From the cell containing the given text, extract its center point as [X, Y] coordinate. 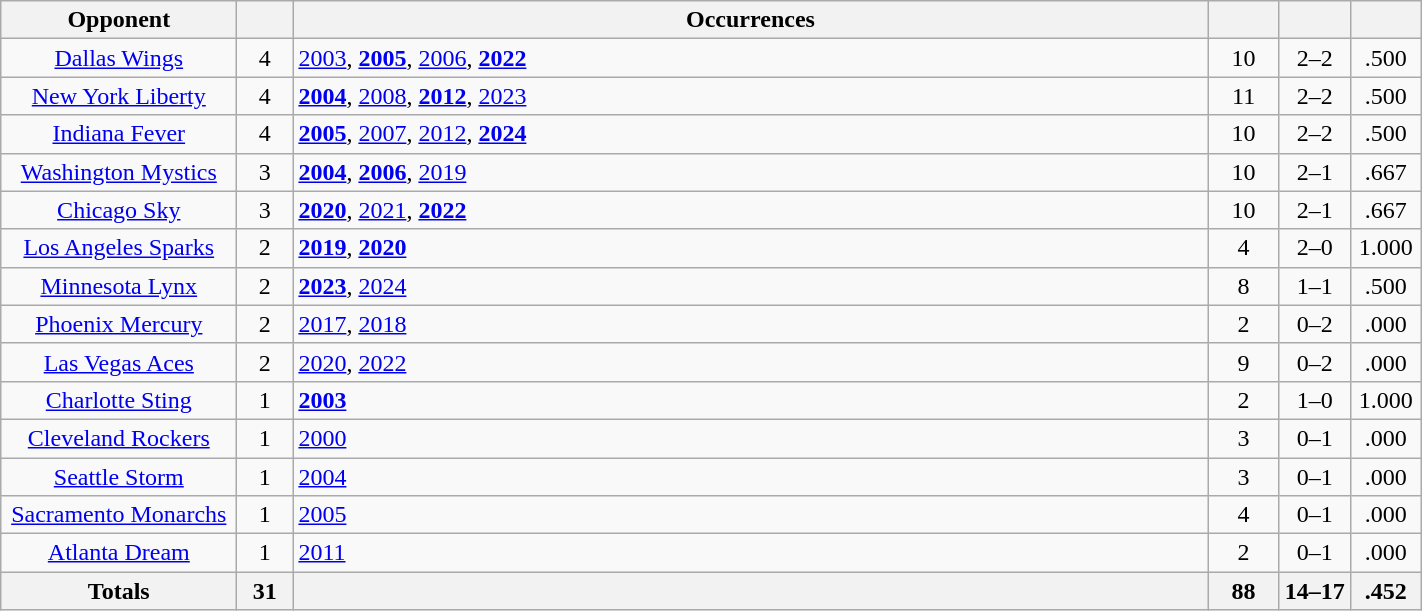
Cleveland Rockers [119, 438]
2–0 [1314, 248]
2011 [750, 553]
Chicago Sky [119, 210]
2020, 2021, 2022 [750, 210]
2000 [750, 438]
8 [1244, 286]
Indiana Fever [119, 134]
14–17 [1314, 591]
2023, 2024 [750, 286]
11 [1244, 96]
Opponent [119, 20]
2005, 2007, 2012, 2024 [750, 134]
Charlotte Sting [119, 400]
Sacramento Monarchs [119, 515]
2003 [750, 400]
2005 [750, 515]
2004, 2008, 2012, 2023 [750, 96]
2004 [750, 477]
31 [265, 591]
2020, 2022 [750, 362]
88 [1244, 591]
Washington Mystics [119, 172]
2019, 2020 [750, 248]
1–1 [1314, 286]
Los Angeles Sparks [119, 248]
9 [1244, 362]
2017, 2018 [750, 324]
New York Liberty [119, 96]
.452 [1386, 591]
Occurrences [750, 20]
Totals [119, 591]
Minnesota Lynx [119, 286]
Dallas Wings [119, 58]
Phoenix Mercury [119, 324]
2003, 2005, 2006, 2022 [750, 58]
Seattle Storm [119, 477]
1–0 [1314, 400]
Las Vegas Aces [119, 362]
Atlanta Dream [119, 553]
2004, 2006, 2019 [750, 172]
